For the text-containing cell, return its midpoint in (X, Y) coordinate format. 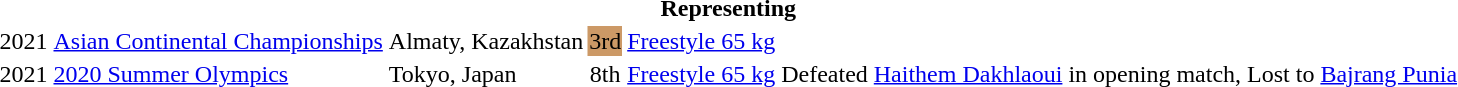
Almaty, Kazakhstan (486, 41)
Freestyle 65 kg (702, 41)
Asian Continental Championships (218, 41)
3rd (606, 41)
